Identify which cell holds the provided text, then report its [X, Y] central coordinate. 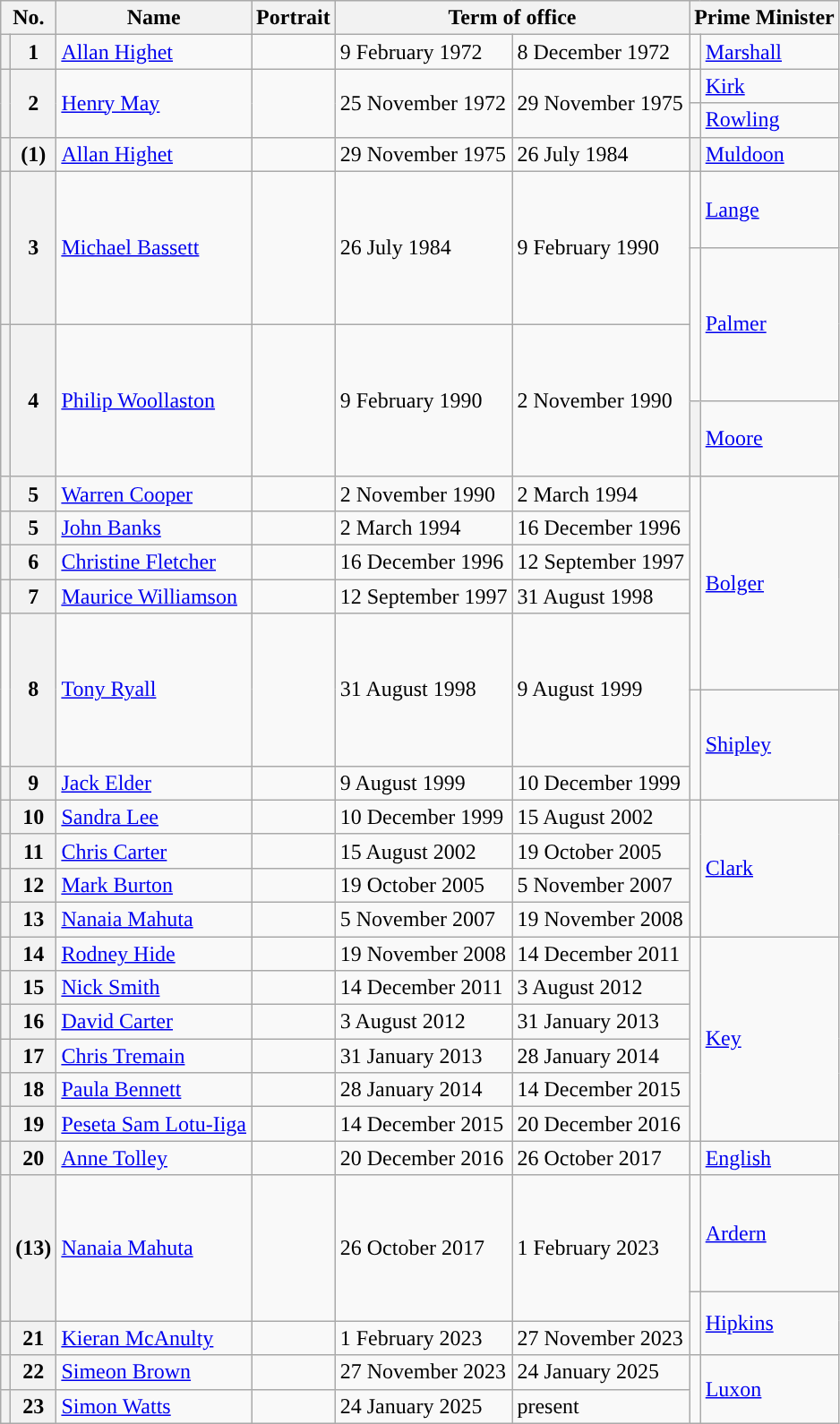
Rowling [770, 120]
English [770, 1158]
8 December 1972 [601, 52]
Philip Woollaston [154, 401]
Hipkins [770, 1324]
Lange [770, 210]
Simeon Brown [154, 1372]
8 [34, 690]
Nick Smith [154, 988]
Simon Watts [154, 1406]
18 [34, 1090]
Tony Ryall [154, 690]
16 [34, 1022]
David Carter [154, 1022]
17 [34, 1056]
Ardern [770, 1233]
Chris Tremain [154, 1056]
Chris Carter [154, 851]
Marshall [770, 52]
1 [34, 52]
Henry May [154, 103]
11 [34, 851]
(1) [34, 154]
Sandra Lee [154, 817]
9 [34, 783]
13 [34, 919]
No. [29, 18]
Shipley [770, 745]
Rodney Hide [154, 954]
14 [34, 954]
Term of office [512, 18]
21 [34, 1338]
19 [34, 1124]
Bolger [770, 583]
23 [34, 1406]
Moore [770, 439]
Jack Elder [154, 783]
25 November 1972 [424, 103]
9 February 1972 [424, 52]
2 [34, 103]
15 [34, 988]
Prime Minister [765, 18]
4 [34, 401]
Name [154, 18]
Kirk [770, 86]
7 [34, 596]
20 [34, 1158]
3 [34, 247]
John Banks [154, 528]
Clark [770, 868]
Mark Burton [154, 885]
Warren Cooper [154, 493]
present [601, 1406]
Luxon [770, 1389]
Palmer [770, 324]
Muldoon [770, 154]
Christine Fletcher [154, 562]
Key [770, 1039]
Paula Bennett [154, 1090]
Kieran McAnulty [154, 1338]
Peseta Sam Lotu-Iiga [154, 1124]
Anne Tolley [154, 1158]
Michael Bassett [154, 247]
22 [34, 1372]
Maurice Williamson [154, 596]
Portrait [294, 18]
(13) [34, 1248]
10 [34, 817]
12 [34, 885]
6 [34, 562]
